Output the [x, y] coordinate of the center of the cell containing the given text.  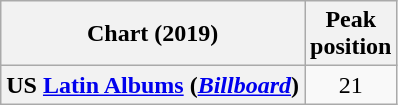
21 [351, 85]
Chart (2019) [153, 34]
Peakposition [351, 34]
US Latin Albums (Billboard) [153, 85]
